Determine the [X, Y] coordinate at the center of the cell enclosing the given text.  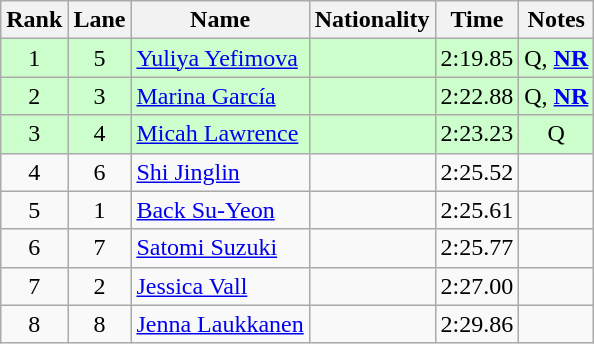
2:27.00 [477, 286]
Q [556, 134]
Time [477, 20]
Jenna Laukkanen [220, 324]
Rank [34, 20]
Name [220, 20]
Micah Lawrence [220, 134]
Yuliya Yefimova [220, 58]
Satomi Suzuki [220, 248]
Marina García [220, 96]
2:25.77 [477, 248]
2:19.85 [477, 58]
Jessica Vall [220, 286]
2:25.61 [477, 210]
Back Su-Yeon [220, 210]
2:22.88 [477, 96]
Notes [556, 20]
Nationality [372, 20]
2:29.86 [477, 324]
2:23.23 [477, 134]
2:25.52 [477, 172]
Lane [100, 20]
Shi Jinglin [220, 172]
